Find where the given text appears and provide that cell's center as [x, y] coordinate. 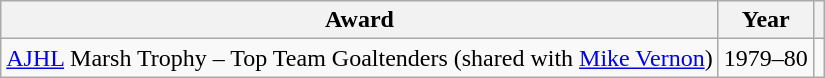
Award [360, 20]
Year [766, 20]
1979–80 [766, 58]
AJHL Marsh Trophy – Top Team Goaltenders (shared with Mike Vernon) [360, 58]
